From the cell containing the given text, extract its center point as [X, Y] coordinate. 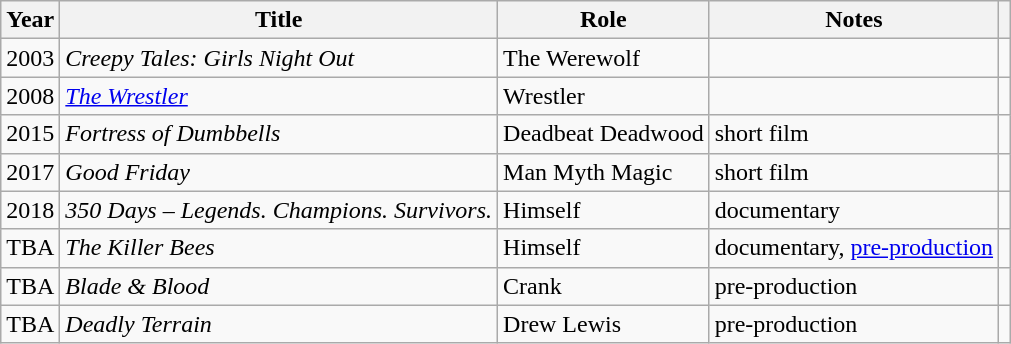
The Wrestler [279, 96]
Title [279, 20]
Deadbeat Deadwood [604, 134]
Wrestler [604, 96]
Fortress of Dumbbells [279, 134]
Role [604, 20]
Deadly Terrain [279, 324]
2018 [30, 210]
Notes [854, 20]
Blade & Blood [279, 286]
2008 [30, 96]
350 Days – Legends. Champions. Survivors. [279, 210]
Drew Lewis [604, 324]
documentary, pre-production [854, 248]
Year [30, 20]
Good Friday [279, 172]
documentary [854, 210]
2015 [30, 134]
2017 [30, 172]
The Werewolf [604, 58]
Crank [604, 286]
The Killer Bees [279, 248]
Creepy Tales: Girls Night Out [279, 58]
2003 [30, 58]
Man Myth Magic [604, 172]
